Extract the [X, Y] coordinate from the center of the cell holding the provided text.  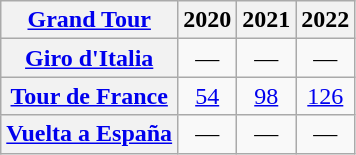
54 [208, 96]
Giro d'Italia [90, 58]
Tour de France [90, 96]
2022 [326, 20]
98 [266, 96]
Grand Tour [90, 20]
Vuelta a España [90, 134]
126 [326, 96]
2021 [266, 20]
2020 [208, 20]
